Scan for the cell matching the given text and deliver its (x, y) coordinate at center. 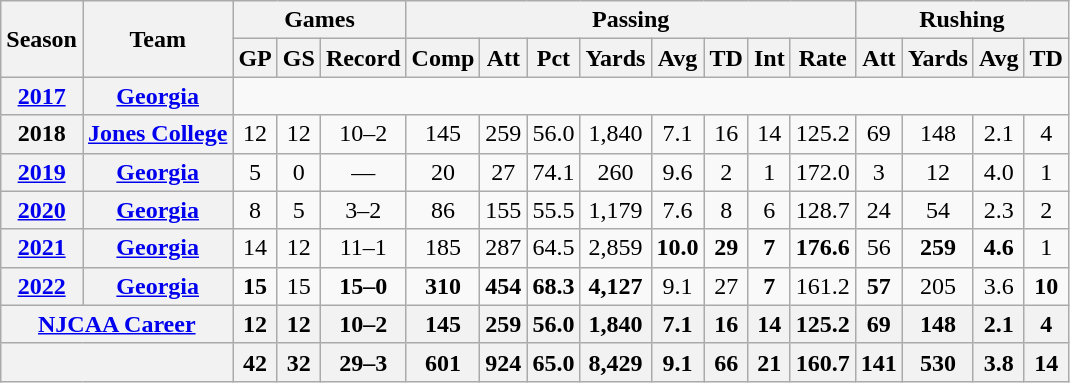
GP (255, 58)
Season (42, 39)
2018 (42, 134)
74.1 (554, 172)
Jones College (157, 134)
205 (938, 286)
— (363, 172)
3.6 (998, 286)
55.5 (554, 210)
66 (726, 362)
2019 (42, 172)
2022 (42, 286)
68.3 (554, 286)
10 (1046, 286)
4,127 (616, 286)
Passing (630, 20)
3–2 (363, 210)
8,429 (616, 362)
Team (157, 39)
924 (504, 362)
Rate (822, 58)
86 (443, 210)
185 (443, 248)
287 (504, 248)
2021 (42, 248)
29 (726, 248)
11–1 (363, 248)
65.0 (554, 362)
NJCAA Career (117, 324)
454 (504, 286)
2020 (42, 210)
42 (255, 362)
10.0 (678, 248)
176.6 (822, 248)
24 (878, 210)
Comp (443, 58)
601 (443, 362)
3 (878, 172)
4.6 (998, 248)
2.3 (998, 210)
3.8 (998, 362)
29–3 (363, 362)
260 (616, 172)
Rushing (962, 20)
2,859 (616, 248)
Record (363, 58)
310 (443, 286)
32 (298, 362)
6 (769, 210)
57 (878, 286)
54 (938, 210)
64.5 (554, 248)
160.7 (822, 362)
20 (443, 172)
0 (298, 172)
Pct (554, 58)
530 (938, 362)
Games (320, 20)
21 (769, 362)
128.7 (822, 210)
9.6 (678, 172)
4.0 (998, 172)
Int (769, 58)
2017 (42, 96)
1,179 (616, 210)
141 (878, 362)
GS (298, 58)
155 (504, 210)
56 (878, 248)
15–0 (363, 286)
7.6 (678, 210)
172.0 (822, 172)
161.2 (822, 286)
